Detect which cell encompasses the target text, then output its (x, y) center coordinate. 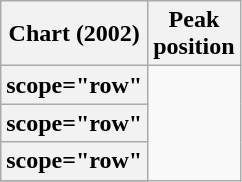
Peakposition (194, 34)
Chart (2002) (74, 34)
